Locate the cell with the specified text and output its [x, y] center coordinate. 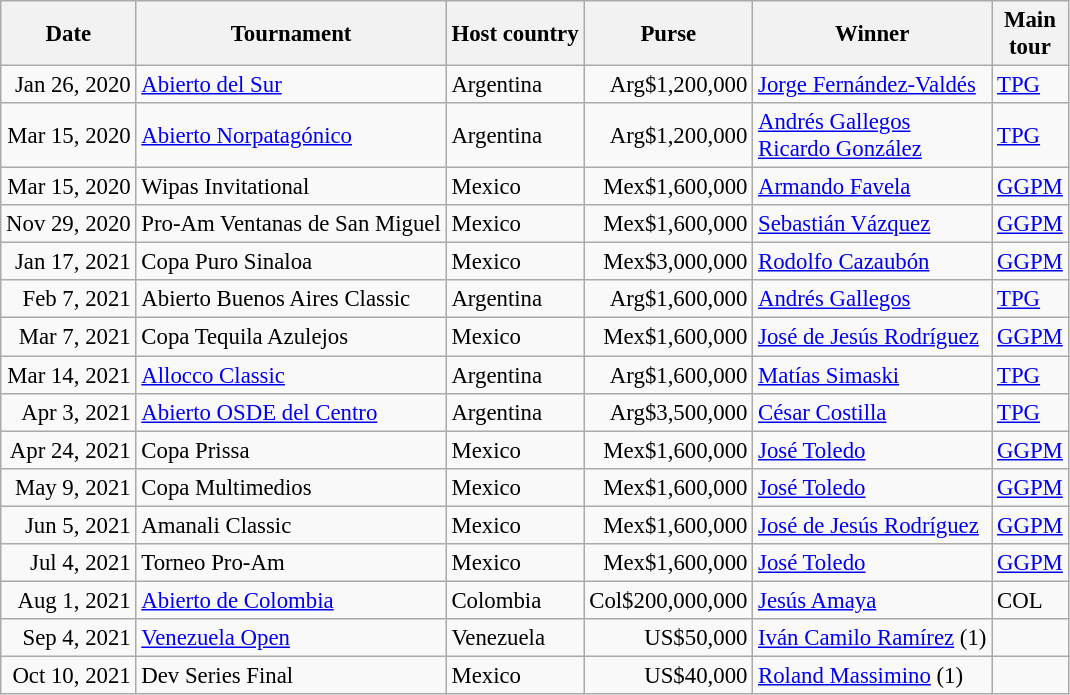
Purse [668, 34]
Matías Simaski [872, 375]
Apr 3, 2021 [68, 412]
Abierto de Colombia [291, 600]
Andrés Gallegos Ricardo González [872, 136]
Jesús Amaya [872, 600]
Copa Prissa [291, 450]
Copa Puro Sinaloa [291, 262]
Sep 4, 2021 [68, 638]
Mar 14, 2021 [68, 375]
May 9, 2021 [68, 487]
Andrés Gallegos [872, 299]
Oct 10, 2021 [68, 675]
Copa Multimedios [291, 487]
Abierto OSDE del Centro [291, 412]
Date [68, 34]
Maintour [1030, 34]
Dev Series Final [291, 675]
Winner [872, 34]
Jan 17, 2021 [68, 262]
Iván Camilo Ramírez (1) [872, 638]
Sebastián Vázquez [872, 224]
Jan 26, 2020 [68, 85]
Jul 4, 2021 [68, 563]
Roland Massimino (1) [872, 675]
Jorge Fernández-Valdés [872, 85]
Mex$3,000,000 [668, 262]
COL [1030, 600]
Jun 5, 2021 [68, 525]
Nov 29, 2020 [68, 224]
Amanali Classic [291, 525]
Tournament [291, 34]
Colombia [515, 600]
Venezuela Open [291, 638]
Col$200,000,000 [668, 600]
Torneo Pro-Am [291, 563]
Allocco Classic [291, 375]
Apr 24, 2021 [68, 450]
Aug 1, 2021 [68, 600]
Rodolfo Cazaubón [872, 262]
César Costilla [872, 412]
Arg$3,500,000 [668, 412]
Abierto Norpatagónico [291, 136]
Abierto del Sur [291, 85]
US$40,000 [668, 675]
Venezuela [515, 638]
Mar 7, 2021 [68, 337]
Feb 7, 2021 [68, 299]
Host country [515, 34]
Abierto Buenos Aires Classic [291, 299]
Copa Tequila Azulejos [291, 337]
US$50,000 [668, 638]
Pro-Am Ventanas de San Miguel [291, 224]
Armando Favela [872, 187]
Wipas Invitational [291, 187]
